From the cell containing the given text, extract its center point as [X, Y] coordinate. 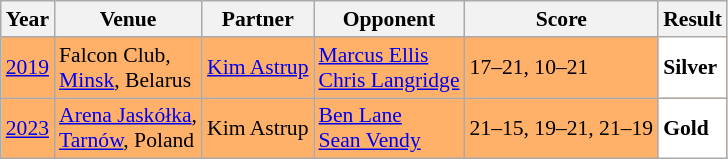
17–21, 10–21 [562, 68]
Score [562, 19]
Silver [692, 68]
Opponent [390, 19]
Venue [128, 19]
Arena Jaskółka,Tarnów, Poland [128, 128]
2019 [28, 68]
Partner [258, 19]
Falcon Club,Minsk, Belarus [128, 68]
21–15, 19–21, 21–19 [562, 128]
Year [28, 19]
Ben Lane Sean Vendy [390, 128]
Result [692, 19]
2023 [28, 128]
Marcus Ellis Chris Langridge [390, 68]
Gold [692, 128]
